Pinpoint the cell where the given text exists, returning its [X, Y] midpoint coordinate. 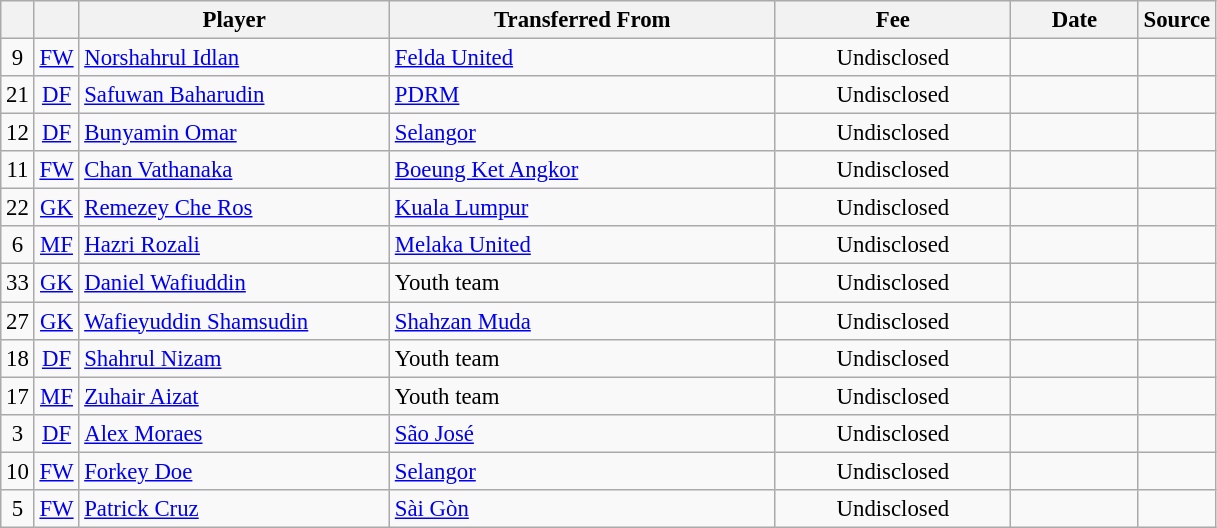
Felda United [582, 58]
Sài Gòn [582, 509]
12 [18, 133]
Fee [893, 20]
PDRM [582, 95]
Boeung Ket Angkor [582, 170]
São José [582, 433]
22 [18, 208]
Chan Vathanaka [234, 170]
Shahrul Nizam [234, 358]
21 [18, 95]
Kuala Lumpur [582, 208]
33 [18, 283]
Transferred From [582, 20]
Patrick Cruz [234, 509]
Source [1176, 20]
Wafieyuddin Shamsudin [234, 321]
10 [18, 471]
Safuwan Baharudin [234, 95]
Melaka United [582, 245]
6 [18, 245]
Player [234, 20]
11 [18, 170]
Zuhair Aizat [234, 396]
Date [1075, 20]
18 [18, 358]
Alex Moraes [234, 433]
Norshahrul Idlan [234, 58]
Forkey Doe [234, 471]
Bunyamin Omar [234, 133]
Shahzan Muda [582, 321]
Remezey Che Ros [234, 208]
5 [18, 509]
Daniel Wafiuddin [234, 283]
9 [18, 58]
Hazri Rozali [234, 245]
3 [18, 433]
17 [18, 396]
27 [18, 321]
